Extract the (X, Y) coordinate from the center of the cell holding the provided text.  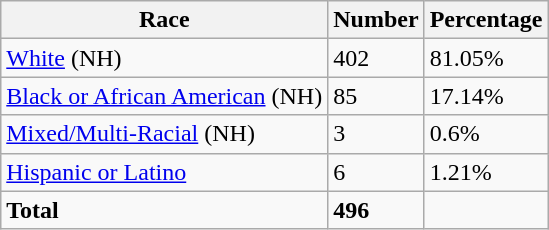
Black or African American (NH) (164, 96)
Hispanic or Latino (164, 172)
Percentage (486, 20)
17.14% (486, 96)
Race (164, 20)
402 (376, 58)
0.6% (486, 134)
81.05% (486, 58)
496 (376, 210)
Total (164, 210)
6 (376, 172)
3 (376, 134)
Number (376, 20)
1.21% (486, 172)
White (NH) (164, 58)
85 (376, 96)
Mixed/Multi-Racial (NH) (164, 134)
